Identify which cell holds the provided text, then report its [X, Y] central coordinate. 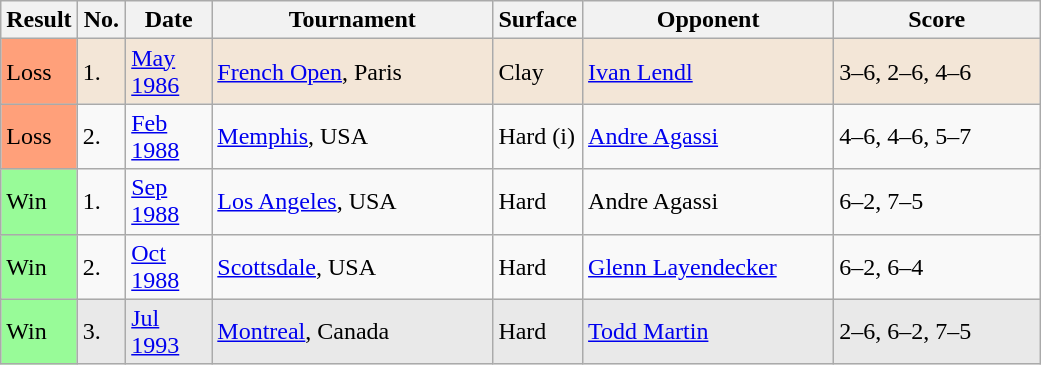
Opponent [708, 20]
Score [937, 20]
4–6, 4–6, 5–7 [937, 136]
3–6, 2–6, 4–6 [937, 72]
Jul 1993 [169, 332]
May 1986 [169, 72]
Memphis, USA [352, 136]
Feb 1988 [169, 136]
Sep 1988 [169, 202]
Todd Martin [708, 332]
Surface [538, 20]
Hard (i) [538, 136]
2–6, 6–2, 7–5 [937, 332]
Date [169, 20]
3. [102, 332]
Oct 1988 [169, 266]
Scottsdale, USA [352, 266]
Ivan Lendl [708, 72]
Los Angeles, USA [352, 202]
No. [102, 20]
French Open, Paris [352, 72]
Clay [538, 72]
6–2, 7–5 [937, 202]
6–2, 6–4 [937, 266]
Result [39, 20]
Glenn Layendecker [708, 266]
Tournament [352, 20]
Montreal, Canada [352, 332]
